Return the (X, Y) coordinate for the center point of the cell that contains the specified text.  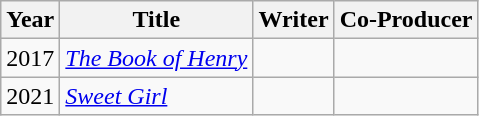
Writer (294, 20)
Co-Producer (406, 20)
Sweet Girl (156, 96)
2021 (30, 96)
Title (156, 20)
Year (30, 20)
The Book of Henry (156, 58)
2017 (30, 58)
